Output the (x, y) coordinate of the center of the cell containing the given text.  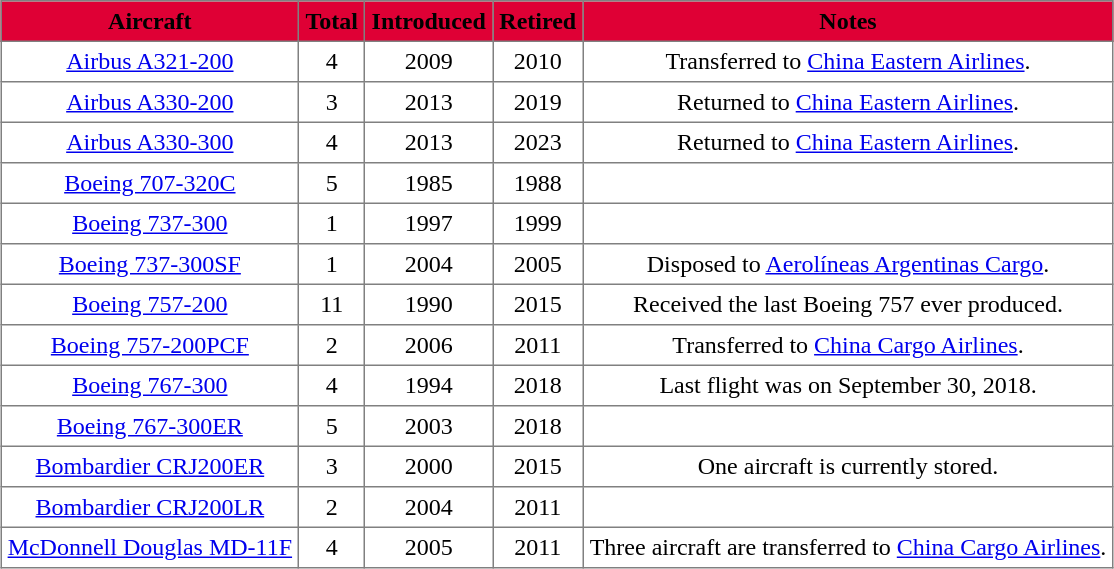
Airbus A321-200 (150, 61)
Boeing 737-300 (150, 223)
1990 (429, 304)
Aircraft (150, 21)
Received the last Boeing 757 ever produced. (848, 304)
Boeing 767-300ER (150, 426)
2019 (538, 102)
Total (332, 21)
Airbus A330-300 (150, 142)
Airbus A330-200 (150, 102)
Boeing 757-200PCF (150, 345)
McDonnell Douglas MD-11F (150, 547)
Retired (538, 21)
2010 (538, 61)
Three aircraft are transferred to China Cargo Airlines. (848, 547)
11 (332, 304)
2009 (429, 61)
Notes (848, 21)
1999 (538, 223)
1997 (429, 223)
Boeing 737-300SF (150, 264)
Transferred to China Eastern Airlines. (848, 61)
1994 (429, 385)
1988 (538, 183)
Boeing 757-200 (150, 304)
2000 (429, 466)
Boeing 707-320C (150, 183)
Disposed to Aerolíneas Argentinas Cargo. (848, 264)
2023 (538, 142)
Bombardier CRJ200ER (150, 466)
Transferred to China Cargo Airlines. (848, 345)
Bombardier CRJ200LR (150, 507)
One aircraft is currently stored. (848, 466)
2006 (429, 345)
Boeing 767-300 (150, 385)
2003 (429, 426)
1985 (429, 183)
Last flight was on September 30, 2018. (848, 385)
Introduced (429, 21)
